Output the (x, y) coordinate of the center of the cell containing the given text.  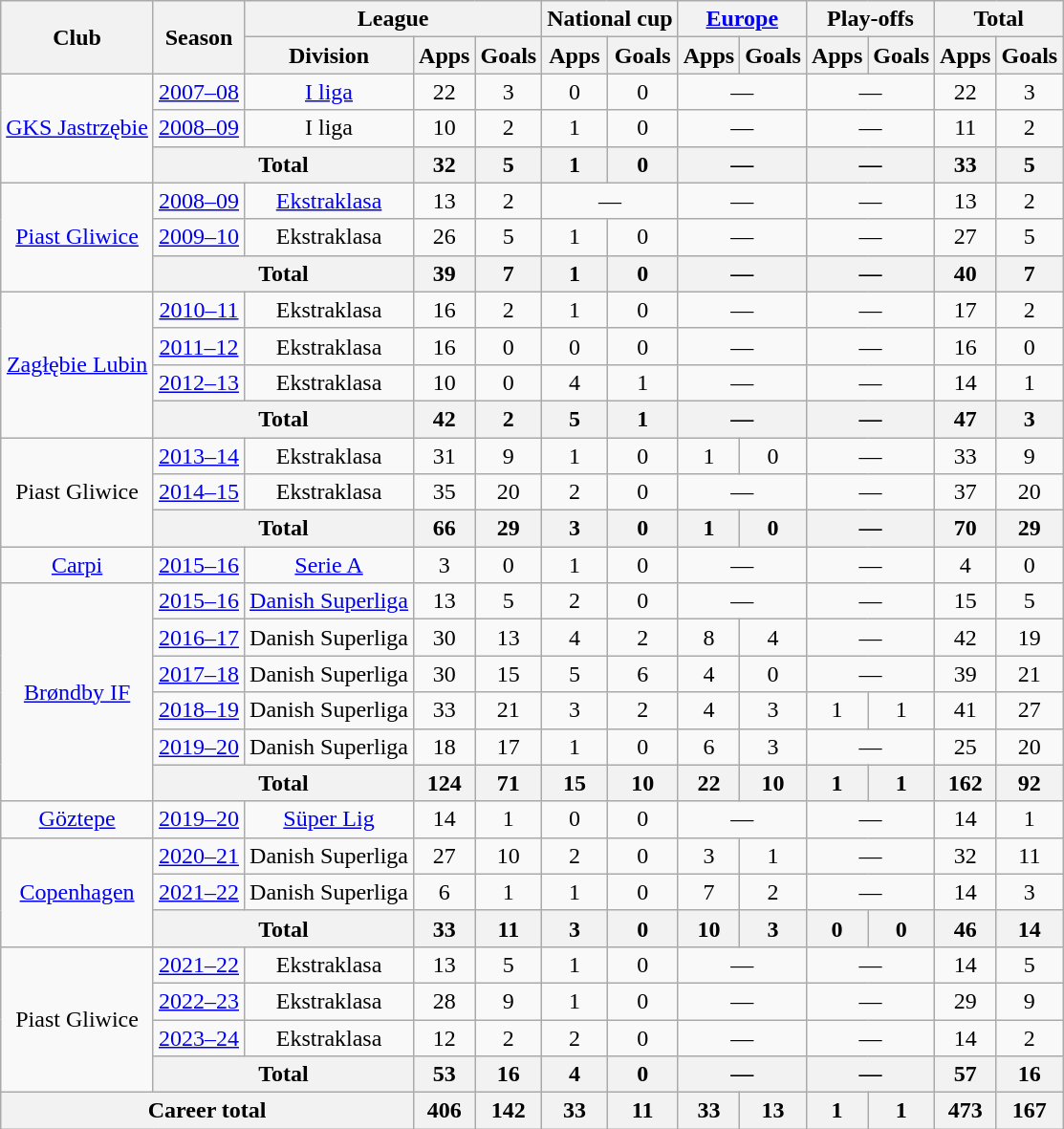
2016–17 (199, 638)
35 (445, 492)
19 (1030, 638)
18 (445, 747)
2018–19 (199, 710)
473 (966, 1111)
53 (445, 1075)
28 (445, 1001)
92 (1030, 783)
Club (77, 37)
Carpi (77, 565)
124 (445, 783)
Zagłębie Lubin (77, 364)
Division (329, 55)
2014–15 (199, 492)
142 (509, 1111)
8 (708, 638)
2017–18 (199, 674)
26 (445, 237)
2022–23 (199, 1001)
40 (966, 273)
31 (445, 456)
Copenhagen (77, 892)
2012–13 (199, 382)
GKS Jastrzębie (77, 128)
57 (966, 1075)
Career total (207, 1111)
2011–12 (199, 346)
National cup (610, 19)
12 (445, 1037)
2009–10 (199, 237)
Europe (742, 19)
2010–11 (199, 310)
47 (966, 419)
Play-offs (870, 19)
2020–21 (199, 856)
Serie A (329, 565)
162 (966, 783)
71 (509, 783)
406 (445, 1111)
66 (445, 529)
Göztepe (77, 819)
46 (966, 928)
2013–14 (199, 456)
League (394, 19)
2023–24 (199, 1037)
70 (966, 529)
25 (966, 747)
37 (966, 492)
2007–08 (199, 92)
Süper Lig (329, 819)
Season (199, 37)
41 (966, 710)
167 (1030, 1111)
Brøndby IF (77, 692)
